Return the (x, y) coordinate for the center point of the cell that contains the specified text.  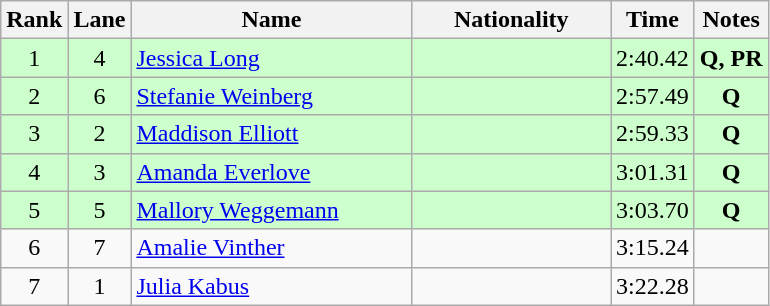
Lane (100, 20)
Rank (34, 20)
Amanda Everlove (272, 172)
Notes (731, 20)
2:57.49 (653, 96)
Stefanie Weinberg (272, 96)
Julia Kabus (272, 286)
3:03.70 (653, 210)
Amalie Vinther (272, 248)
Q, PR (731, 58)
3:22.28 (653, 286)
Nationality (512, 20)
Name (272, 20)
2:40.42 (653, 58)
2:59.33 (653, 134)
Mallory Weggemann (272, 210)
Time (653, 20)
3:01.31 (653, 172)
3:15.24 (653, 248)
Maddison Elliott (272, 134)
Jessica Long (272, 58)
